Return (x, y) of the center of cell containing provided text 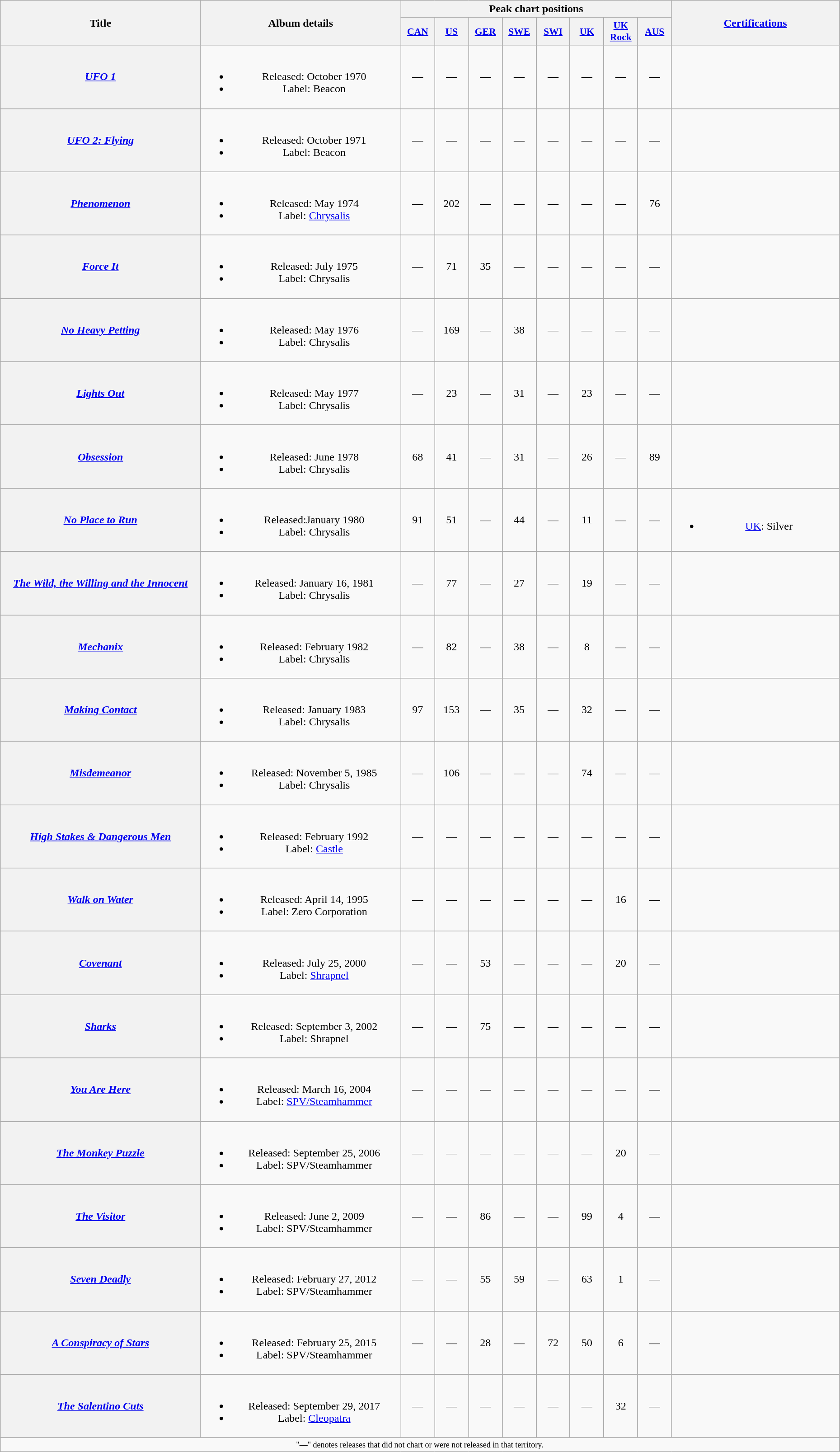
97 (418, 710)
19 (587, 583)
71 (452, 267)
Released: September 3, 2002Label: Shrapnel (301, 1026)
Seven Deadly (100, 1279)
No Heavy Petting (100, 330)
Released: February 27, 2012Label: SPV/Steamhammer (301, 1279)
Released: January 16, 1981Label: Chrysalis (301, 583)
11 (587, 520)
Released: April 14, 1995Label: Zero Corporation (301, 900)
82 (452, 646)
Released: May 1974Label: Chrysalis (301, 203)
1 (621, 1279)
SWI (553, 32)
55 (485, 1279)
UK (587, 32)
Released: January 1983Label: Chrysalis (301, 710)
Peak chart positions (536, 9)
Released: October 1970Label: Beacon (301, 77)
Released: February 1982Label: Chrysalis (301, 646)
Released: February 25, 2015Label: SPV/Steamhammer (301, 1343)
Certifications (756, 23)
91 (418, 520)
99 (587, 1216)
Walk on Water (100, 900)
4 (621, 1216)
6 (621, 1343)
16 (621, 900)
28 (485, 1343)
The Visitor (100, 1216)
77 (452, 583)
Released: September 29, 2017Label: Cleopatra (301, 1406)
Released: June 1978Label: Chrysalis (301, 456)
53 (485, 963)
Misdemeanor (100, 773)
Released: October 1971Label: Beacon (301, 140)
51 (452, 520)
Released: June 2, 2009Label: SPV/Steamhammer (301, 1216)
Sharks (100, 1026)
Released: February 1992Label: Castle (301, 836)
Lights Out (100, 393)
27 (520, 583)
Released: July 25, 2000Label: Shrapnel (301, 963)
The Wild, the Willing and the Innocent (100, 583)
Released: September 25, 2006Label: SPV/Steamhammer (301, 1153)
High Stakes & Dangerous Men (100, 836)
Released: November 5, 1985Label: Chrysalis (301, 773)
86 (485, 1216)
UK: Silver (756, 520)
76 (654, 203)
Released: May 1977Label: Chrysalis (301, 393)
75 (485, 1026)
Released: March 16, 2004Label: SPV/Steamhammer (301, 1090)
You Are Here (100, 1090)
202 (452, 203)
Album details (301, 23)
UFO 2: Flying (100, 140)
CAN (418, 32)
A Conspiracy of Stars (100, 1343)
89 (654, 456)
59 (520, 1279)
68 (418, 456)
41 (452, 456)
Released: July 1975Label: Chrysalis (301, 267)
169 (452, 330)
Force It (100, 267)
"—" denotes releases that did not chart or were not released in that territory. (420, 1444)
Released:January 1980Label: Chrysalis (301, 520)
153 (452, 710)
AUS (654, 32)
Phenomenon (100, 203)
50 (587, 1343)
44 (520, 520)
26 (587, 456)
74 (587, 773)
72 (553, 1343)
US (452, 32)
106 (452, 773)
Released: May 1976Label: Chrysalis (301, 330)
Mechanix (100, 646)
GER (485, 32)
UFO 1 (100, 77)
Obsession (100, 456)
Title (100, 23)
The Salentino Cuts (100, 1406)
Covenant (100, 963)
SWE (520, 32)
The Monkey Puzzle (100, 1153)
63 (587, 1279)
UK Rock (621, 32)
Making Contact (100, 710)
No Place to Run (100, 520)
8 (587, 646)
